From the cell containing the given text, extract its center point as (x, y) coordinate. 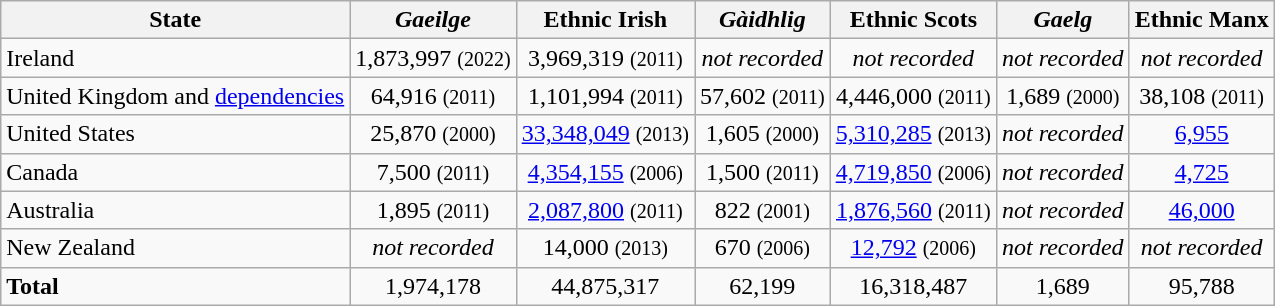
1,101,994 (2011) (605, 96)
1,689 (2000) (1064, 96)
United States (176, 134)
64,916 (2011) (433, 96)
38,108 (2011) (1202, 96)
57,602 (2011) (762, 96)
3,969,319 (2011) (605, 58)
7,500 (2011) (433, 172)
New Zealand (176, 248)
25,870 (2000) (433, 134)
16,318,487 (913, 286)
46,000 (1202, 210)
95,788 (1202, 286)
2,087,800 (2011) (605, 210)
4,446,000 (2011) (913, 96)
1,895 (2011) (433, 210)
Ethnic Manx (1202, 20)
4,354,155 (2006) (605, 172)
Canada (176, 172)
Gàidhlig (762, 20)
Ethnic Irish (605, 20)
Gaelg (1064, 20)
United Kingdom and dependencies (176, 96)
14,000 (2013) (605, 248)
6,955 (1202, 134)
12,792 (2006) (913, 248)
State (176, 20)
33,348,049 (2013) (605, 134)
5,310,285 (2013) (913, 134)
Gaeilge (433, 20)
44,875,317 (605, 286)
1,605 (2000) (762, 134)
1,500 (2011) (762, 172)
1,974,178 (433, 286)
Australia (176, 210)
62,199 (762, 286)
4,719,850 (2006) (913, 172)
1,876,560 (2011) (913, 210)
1,689 (1064, 286)
670 (2006) (762, 248)
822 (2001) (762, 210)
Ethnic Scots (913, 20)
4,725 (1202, 172)
1,873,997 (2022) (433, 58)
Total (176, 286)
Ireland (176, 58)
